Search for the cell housing the specified text and yield its (X, Y) center coordinate. 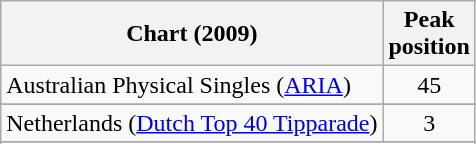
Peakposition (429, 34)
Netherlands (Dutch Top 40 Tipparade) (192, 123)
Chart (2009) (192, 34)
3 (429, 123)
45 (429, 85)
Australian Physical Singles (ARIA) (192, 85)
